Return the (X, Y) coordinate for the center point of the cell that contains the specified text.  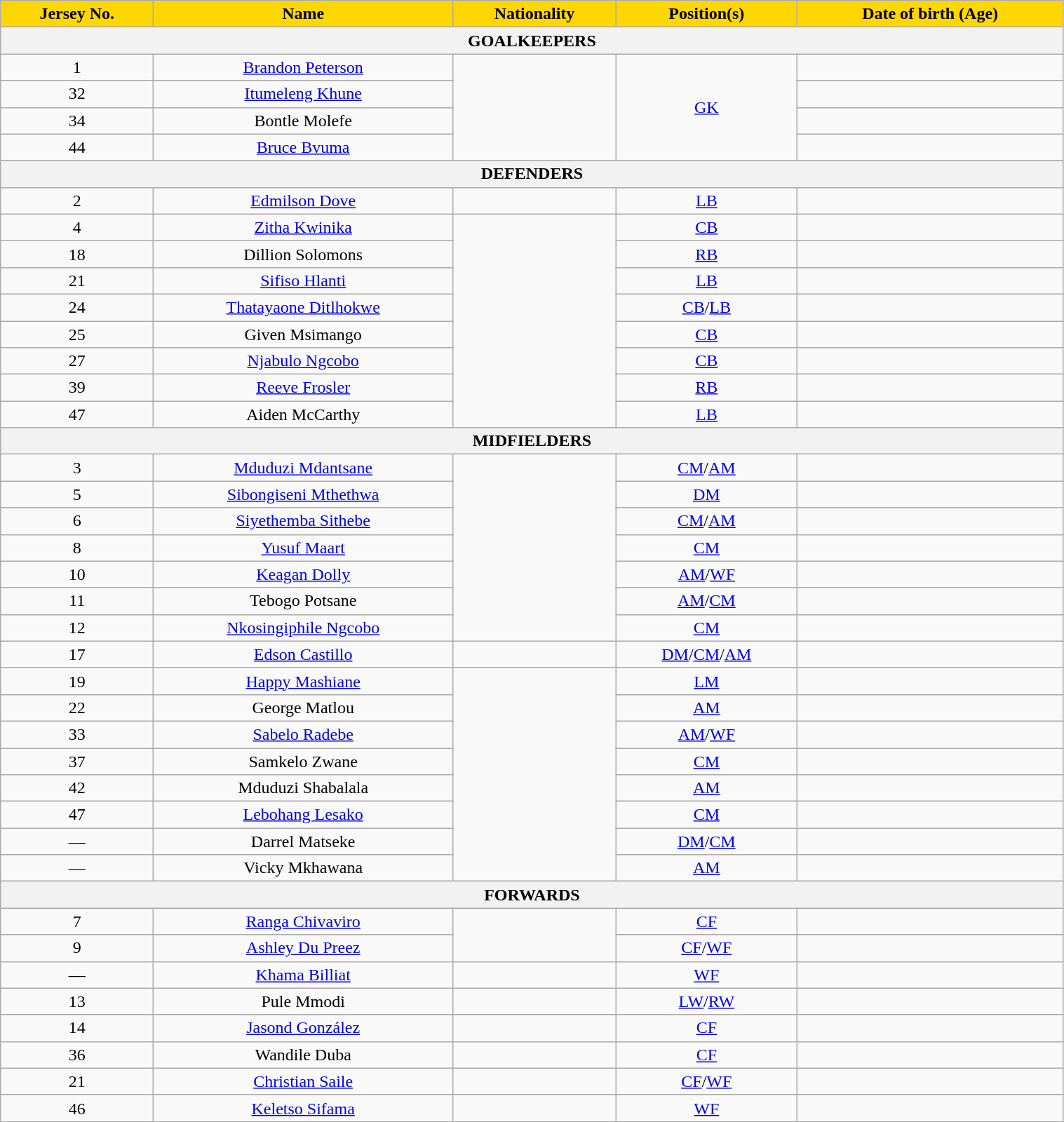
Keagan Dolly (303, 574)
Ranga Chivaviro (303, 921)
42 (77, 788)
27 (77, 361)
37 (77, 761)
24 (77, 307)
Brandon Peterson (303, 67)
12 (77, 628)
Christian Saile (303, 1081)
Vicky Mkhawana (303, 868)
Date of birth (Age) (930, 14)
DM/CM/AM (706, 654)
Siyethemba Sithebe (303, 521)
22 (77, 708)
1 (77, 67)
LM (706, 681)
DM (706, 494)
Given Msimango (303, 334)
Darrel Matseke (303, 841)
4 (77, 227)
Sibongiseni Mthethwa (303, 494)
Keletso Sifama (303, 1108)
FORWARDS (532, 895)
Edson Castillo (303, 654)
Jasond González (303, 1028)
Zitha Kwinika (303, 227)
17 (77, 654)
GK (706, 107)
Njabulo Ngcobo (303, 361)
8 (77, 548)
14 (77, 1028)
32 (77, 94)
MIDFIELDERS (532, 441)
Tebogo Potsane (303, 601)
19 (77, 681)
2 (77, 201)
AM/CM (706, 601)
Bontle Molefe (303, 121)
Sabelo Radebe (303, 734)
George Matlou (303, 708)
36 (77, 1055)
46 (77, 1108)
Aiden McCarthy (303, 414)
Dillion Solomons (303, 254)
33 (77, 734)
Edmilson Dove (303, 201)
DM/CM (706, 841)
6 (77, 521)
Position(s) (706, 14)
Wandile Duba (303, 1055)
Khama Billiat (303, 975)
7 (77, 921)
9 (77, 948)
GOALKEEPERS (532, 41)
Pule Mmodi (303, 1001)
3 (77, 468)
Ashley Du Preez (303, 948)
Samkelo Zwane (303, 761)
Thatayaone Ditlhokwe (303, 307)
25 (77, 334)
Lebohang Lesako (303, 815)
10 (77, 574)
5 (77, 494)
39 (77, 388)
Nationality (534, 14)
DEFENDERS (532, 174)
18 (77, 254)
44 (77, 147)
Reeve Frosler (303, 388)
Bruce Bvuma (303, 147)
Itumeleng Khune (303, 94)
34 (77, 121)
Mduduzi Mdantsane (303, 468)
Nkosingiphile Ngcobo (303, 628)
11 (77, 601)
Name (303, 14)
Sifiso Hlanti (303, 280)
Jersey No. (77, 14)
Yusuf Maart (303, 548)
LW/RW (706, 1001)
Mduduzi Shabalala (303, 788)
13 (77, 1001)
CB/LB (706, 307)
Happy Mashiane (303, 681)
